Determine the [X, Y] coordinate at the center of the cell enclosing the given text.  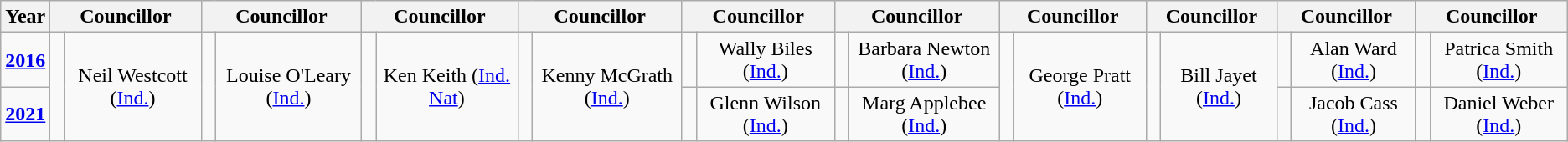
Marg Applebee (Ind.) [924, 114]
Bill Jayet (Ind.) [1218, 87]
Louise O'Leary (Ind.) [288, 87]
Patrica Smith (Ind.) [1498, 60]
Alan Ward (Ind.) [1354, 60]
Jacob Cass (Ind.) [1354, 114]
Neil Westcott (Ind.) [132, 87]
Ken Keith (Ind. Nat) [447, 87]
Kenny McGrath (Ind.) [606, 87]
2021 [25, 114]
George Pratt (Ind.) [1080, 87]
Barbara Newton (Ind.) [924, 60]
Daniel Weber (Ind.) [1498, 114]
Wally Biles (Ind.) [766, 60]
2016 [25, 60]
Glenn Wilson (Ind.) [766, 114]
Year [25, 17]
